Provide the [x, y] coordinate of the cell's center where the given text is located.  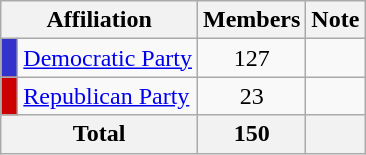
23 [251, 96]
Total [100, 134]
Affiliation [100, 20]
Members [251, 20]
Republican Party [108, 96]
Note [336, 20]
150 [251, 134]
127 [251, 58]
Democratic Party [108, 58]
